Capture the cell that displays the provided text and extract its [X, Y] central coordinate. 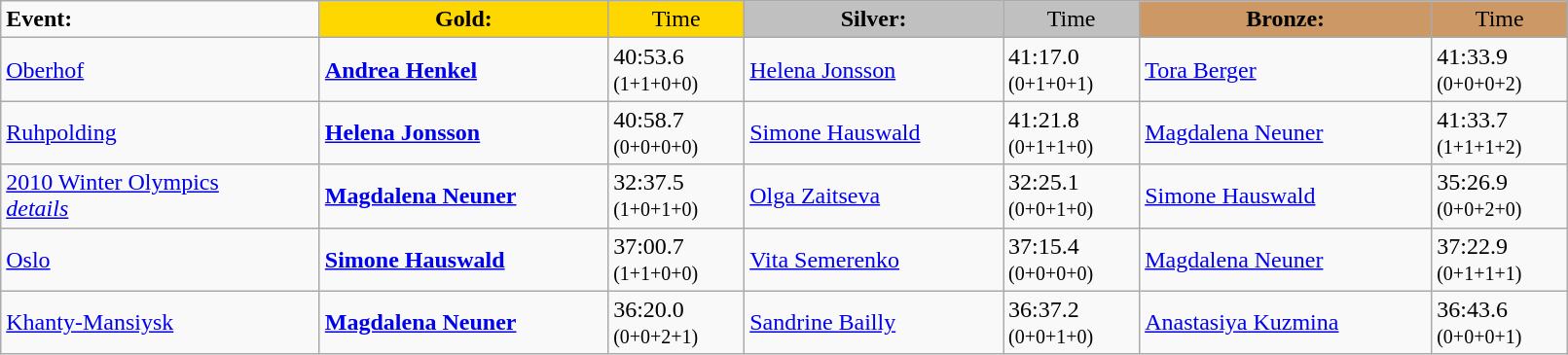
41:17.0(0+1+0+1) [1072, 70]
35:26.9(0+0+2+0) [1500, 196]
Ruhpolding [161, 132]
Oslo [161, 259]
41:33.9(0+0+0+2) [1500, 70]
36:43.6(0+0+0+1) [1500, 323]
41:21.8(0+1+1+0) [1072, 132]
Gold: [463, 19]
Khanty-Mansiysk [161, 323]
Bronze: [1286, 19]
Olga Zaitseva [874, 196]
40:53.6(1+1+0+0) [676, 70]
Silver: [874, 19]
41:33.7(1+1+1+2) [1500, 132]
37:22.9(0+1+1+1) [1500, 259]
37:00.7(1+1+0+0) [676, 259]
37:15.4(0+0+0+0) [1072, 259]
32:37.5(1+0+1+0) [676, 196]
Vita Semerenko [874, 259]
32:25.1(0+0+1+0) [1072, 196]
40:58.7(0+0+0+0) [676, 132]
Andrea Henkel [463, 70]
2010 Winter Olympicsdetails [161, 196]
Oberhof [161, 70]
36:20.0(0+0+2+1) [676, 323]
Tora Berger [1286, 70]
Sandrine Bailly [874, 323]
Event: [161, 19]
36:37.2(0+0+1+0) [1072, 323]
Anastasiya Kuzmina [1286, 323]
